Pinpoint the cell where the given text exists, returning its [X, Y] midpoint coordinate. 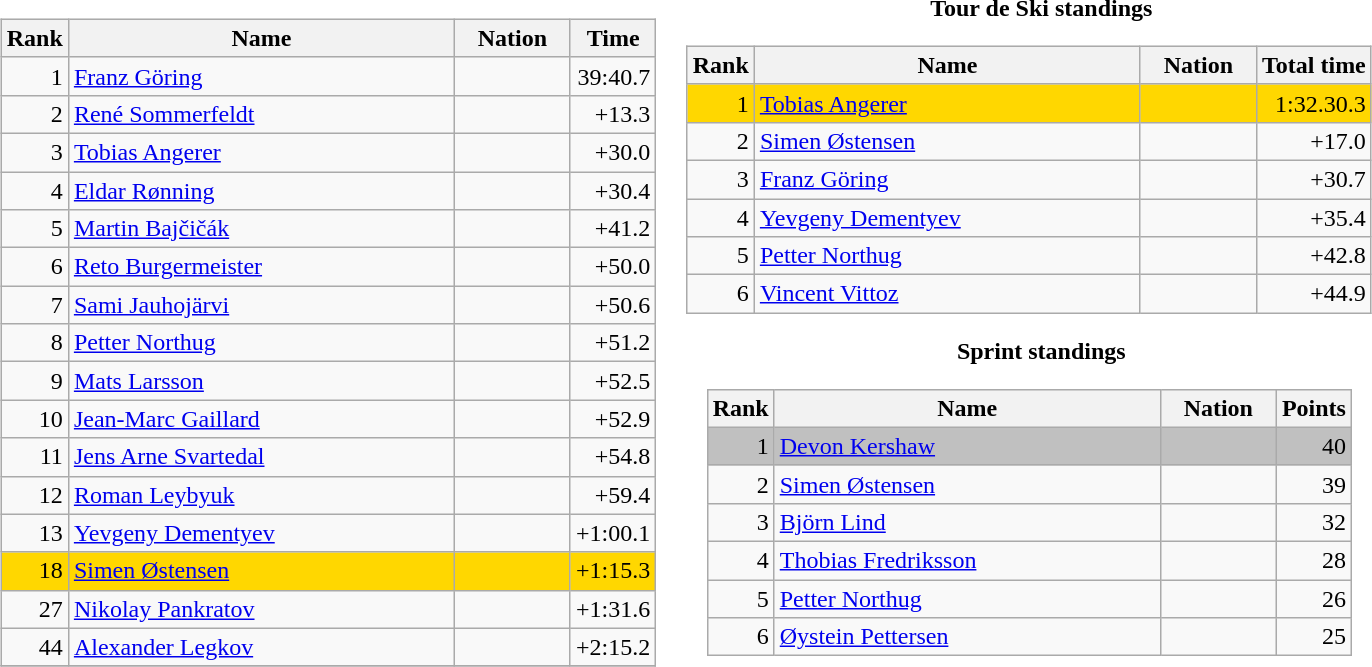
+30.7 [1314, 179]
René Sommerfeldt [261, 114]
44 [34, 647]
25 [1314, 637]
+50.6 [612, 305]
28 [1314, 560]
Mats Larsson [261, 381]
40 [1314, 446]
+54.8 [612, 457]
+17.0 [1314, 141]
+1:31.6 [612, 609]
Jens Arne Svartedal [261, 457]
+50.0 [612, 267]
+42.8 [1314, 256]
10 [34, 419]
Alexander Legkov [261, 647]
11 [34, 457]
Points [1314, 408]
Øystein Pettersen [967, 637]
Thobias Fredriksson [967, 560]
+52.9 [612, 419]
+52.5 [612, 381]
+59.4 [612, 495]
+1:00.1 [612, 533]
+30.4 [612, 191]
Time [612, 38]
26 [1314, 599]
9 [34, 381]
+30.0 [612, 152]
32 [1314, 522]
12 [34, 495]
+1:15.3 [612, 571]
18 [34, 571]
+35.4 [1314, 217]
Martin Bajčičák [261, 229]
+41.2 [612, 229]
+51.2 [612, 343]
8 [34, 343]
27 [34, 609]
Eldar Rønning [261, 191]
+13.3 [612, 114]
+2:15.2 [612, 647]
13 [34, 533]
Björn Lind [967, 522]
Jean-Marc Gaillard [261, 419]
Sami Jauhojärvi [261, 305]
Roman Leybyuk [261, 495]
Total time [1314, 65]
Devon Kershaw [967, 446]
Vincent Vittoz [947, 294]
39:40.7 [612, 76]
7 [34, 305]
1:32.30.3 [1314, 103]
Reto Burgermeister [261, 267]
39 [1314, 484]
+44.9 [1314, 294]
Nikolay Pankratov [261, 609]
